For the text-containing cell, return its midpoint in (X, Y) coordinate format. 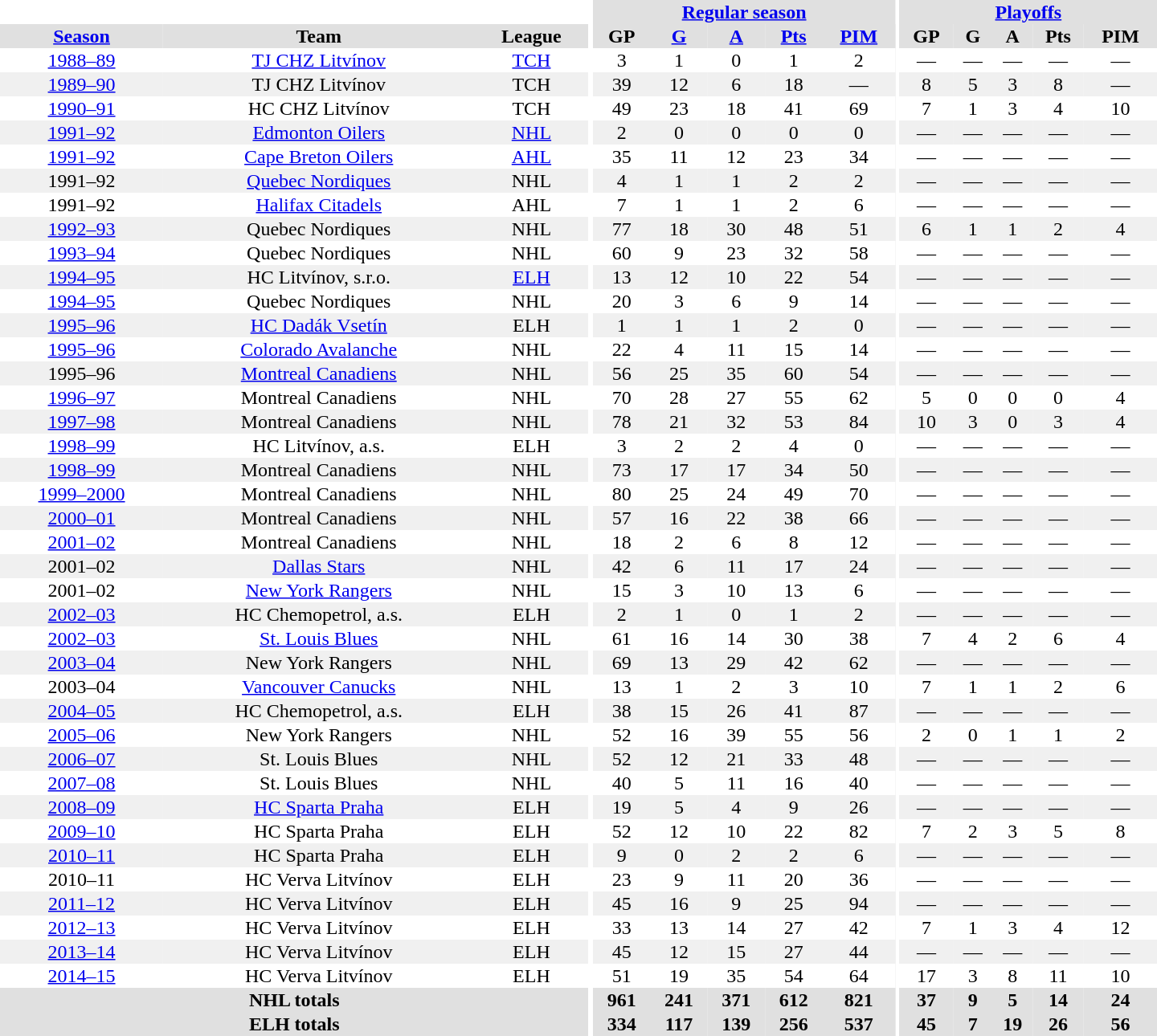
139 (736, 1024)
84 (858, 422)
36 (858, 879)
Edmonton Oilers (318, 133)
Playoffs (1028, 12)
87 (858, 711)
1996–97 (82, 398)
NHL totals (294, 1000)
2013–14 (82, 952)
Team (318, 36)
Colorado Avalanche (318, 349)
1999–2000 (82, 494)
1992–93 (82, 229)
50 (858, 470)
2004–05 (82, 711)
82 (858, 831)
334 (622, 1024)
57 (622, 518)
117 (678, 1024)
2009–10 (82, 831)
37 (926, 1000)
League (531, 36)
Dallas Stars (318, 566)
256 (794, 1024)
371 (736, 1000)
HC Dadák Vsetín (318, 325)
2006–07 (82, 759)
28 (678, 398)
241 (678, 1000)
1997–98 (82, 422)
ELH totals (294, 1024)
1988–89 (82, 60)
Regular season (744, 12)
1993–94 (82, 253)
1990–91 (82, 108)
2008–09 (82, 807)
HC CHZ Litvínov (318, 108)
78 (622, 422)
Halifax Citadels (318, 205)
29 (736, 663)
58 (858, 253)
2012–13 (82, 928)
HC Litvínov, s.r.o. (318, 277)
HC Litvínov, a.s. (318, 446)
1989–90 (82, 84)
612 (794, 1000)
537 (858, 1024)
Cape Breton Oilers (318, 157)
2014–15 (82, 976)
94 (858, 903)
77 (622, 229)
2005–06 (82, 735)
2011–12 (82, 903)
Vancouver Canucks (318, 687)
73 (622, 470)
66 (858, 518)
80 (622, 494)
2000–01 (82, 518)
64 (858, 976)
61 (622, 638)
961 (622, 1000)
821 (858, 1000)
2007–08 (82, 783)
Season (82, 36)
53 (794, 422)
44 (858, 952)
